Determine the (x, y) coordinate at the center of the cell enclosing the given text.  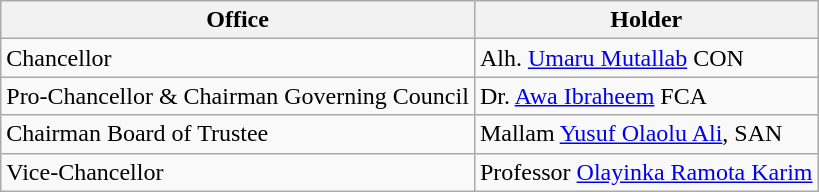
Chairman Board of Trustee (238, 134)
Office (238, 20)
Vice-Chancellor (238, 172)
Mallam Yusuf Olaolu Ali, SAN (646, 134)
Holder (646, 20)
Chancellor (238, 58)
Dr. Awa Ibraheem FCA (646, 96)
Alh. Umaru Mutallab CON (646, 58)
Pro-Chancellor & Chairman Governing Council (238, 96)
Professor Olayinka Ramota Karim (646, 172)
